Identify which cell holds the provided text, then report its [x, y] central coordinate. 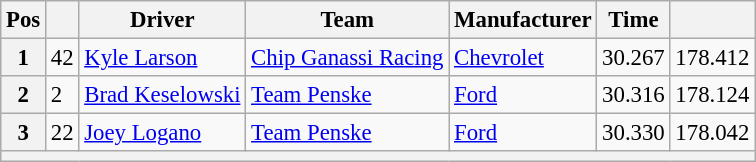
Brad Keselowski [162, 95]
22 [62, 133]
Chip Ganassi Racing [348, 58]
Team [348, 20]
3 [24, 133]
30.316 [634, 95]
1 [24, 58]
178.124 [712, 95]
Manufacturer [523, 20]
178.042 [712, 133]
30.267 [634, 58]
Chevrolet [523, 58]
42 [62, 58]
Pos [24, 20]
178.412 [712, 58]
Kyle Larson [162, 58]
Driver [162, 20]
Joey Logano [162, 133]
30.330 [634, 133]
Time [634, 20]
